Output the [x, y] coordinate of the center of the cell containing the given text.  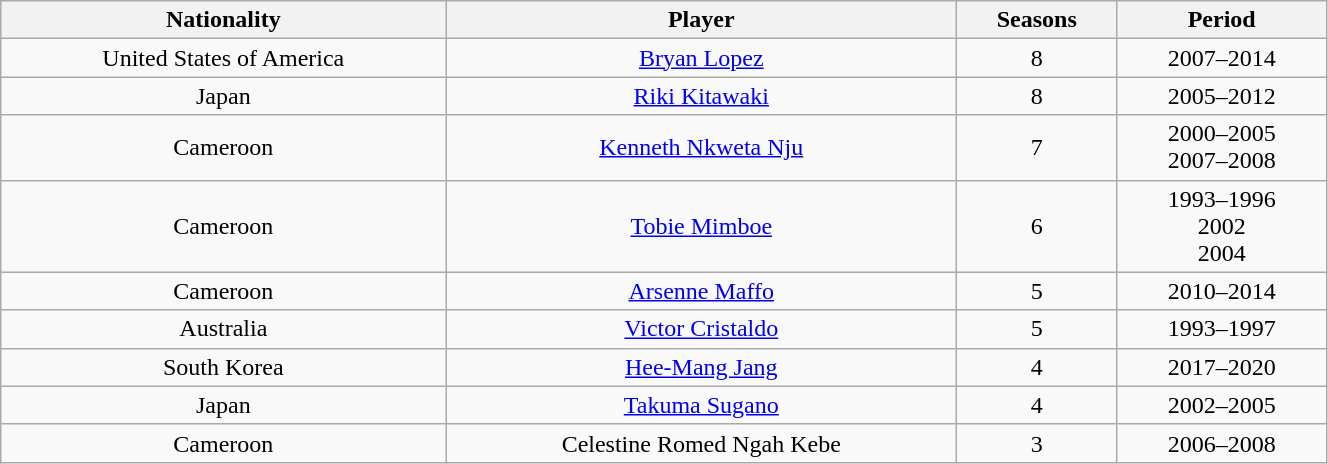
South Korea [224, 367]
United States of America [224, 58]
Bryan Lopez [702, 58]
2005–2012 [1222, 96]
Hee-Mang Jang [702, 367]
7 [1037, 148]
2002–2005 [1222, 405]
2007–2014 [1222, 58]
Period [1222, 20]
1993–199620022004 [1222, 226]
Victor Cristaldo [702, 329]
Tobie Mimboe [702, 226]
2010–2014 [1222, 291]
6 [1037, 226]
Riki Kitawaki [702, 96]
Arsenne Maffo [702, 291]
2017–2020 [1222, 367]
2000–20052007–2008 [1222, 148]
Takuma Sugano [702, 405]
Australia [224, 329]
2006–2008 [1222, 443]
1993–1997 [1222, 329]
3 [1037, 443]
Nationality [224, 20]
Player [702, 20]
Kenneth Nkweta Nju [702, 148]
Seasons [1037, 20]
Celestine Romed Ngah Kebe [702, 443]
